Capture the cell that displays the provided text and extract its (X, Y) central coordinate. 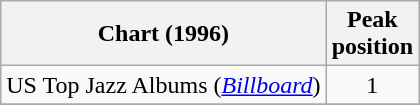
1 (372, 85)
US Top Jazz Albums (Billboard) (164, 85)
Peakposition (372, 34)
Chart (1996) (164, 34)
